Detect which cell encompasses the target text, then output its [x, y] center coordinate. 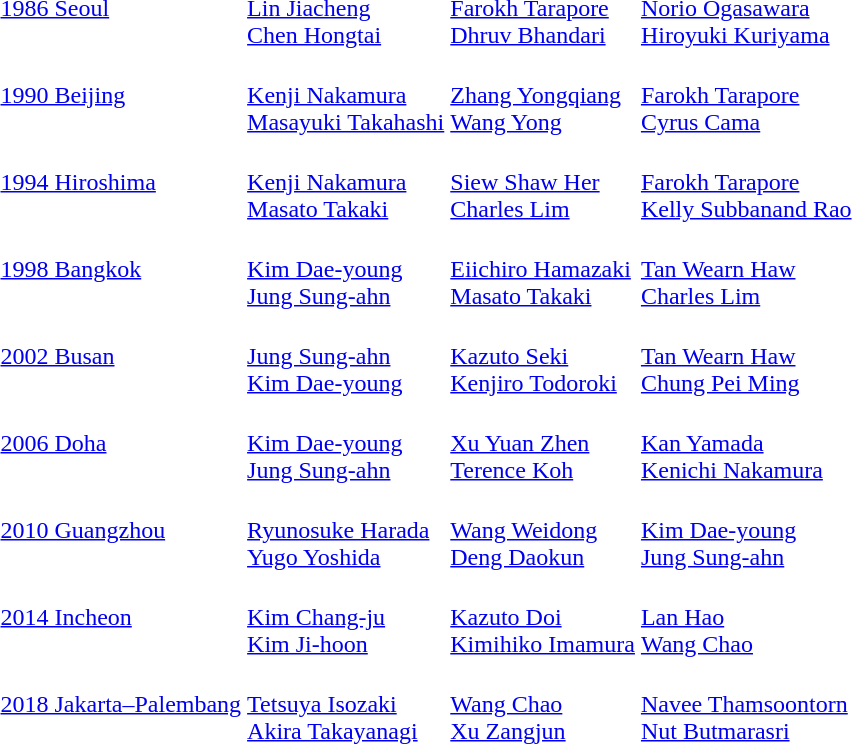
Kenji NakamuraMasayuki Takahashi [346, 95]
Kim Chang-juKim Ji-hoon [346, 617]
Kazuto DoiKimihiko Imamura [543, 617]
Kazuto SekiKenjiro Todoroki [543, 356]
Wang WeidongDeng Daokun [543, 530]
Siew Shaw HerCharles Lim [543, 182]
Ryunosuke HaradaYugo Yoshida [346, 530]
Eiichiro HamazakiMasato Takaki [543, 269]
Kenji NakamuraMasato Takaki [346, 182]
Zhang YongqiangWang Yong [543, 95]
Jung Sung-ahnKim Dae-young [346, 356]
Xu Yuan ZhenTerence Koh [543, 443]
